For the text-containing cell, return its midpoint in (X, Y) coordinate format. 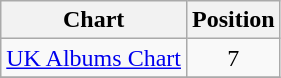
7 (233, 58)
Chart (94, 20)
Position (233, 20)
UK Albums Chart (94, 58)
